Search for the cell housing the specified text and yield its (x, y) center coordinate. 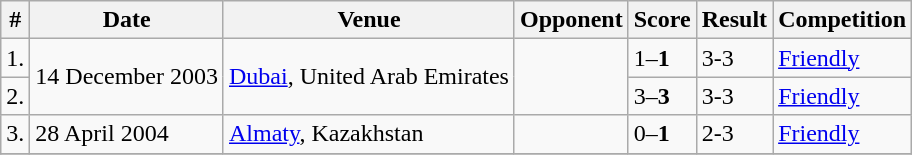
2. (16, 96)
Opponent (571, 20)
3. (16, 134)
Competition (842, 20)
0–1 (662, 134)
Date (127, 20)
1. (16, 58)
2-3 (734, 134)
28 April 2004 (127, 134)
1–1 (662, 58)
Score (662, 20)
# (16, 20)
Venue (368, 20)
14 December 2003 (127, 77)
3–3 (662, 96)
Result (734, 20)
Almaty, Kazakhstan (368, 134)
Dubai, United Arab Emirates (368, 77)
